From the cell containing the given text, extract its center point as [x, y] coordinate. 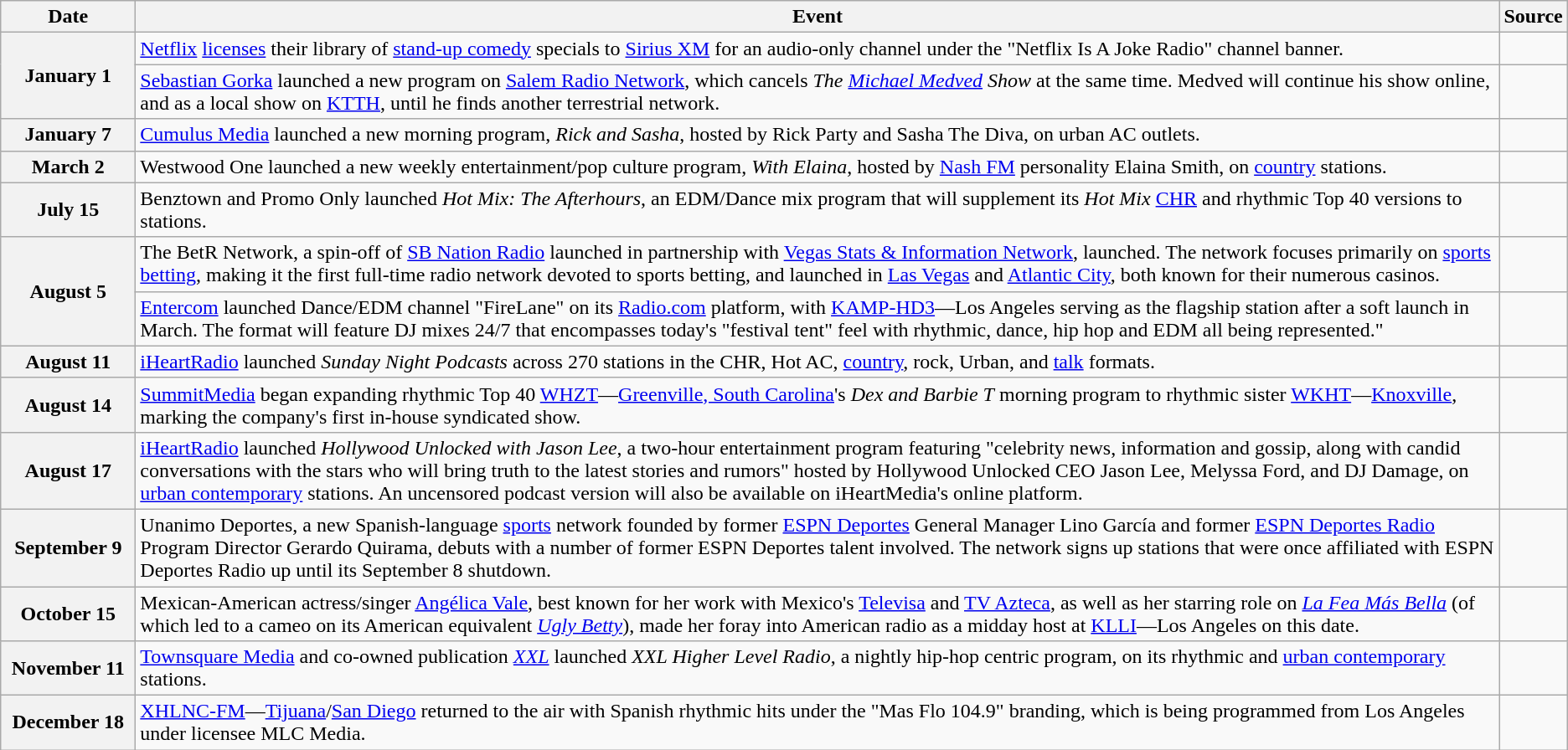
October 15 [69, 613]
September 9 [69, 547]
iHeartRadio launched Sunday Night Podcasts across 270 stations in the CHR, Hot AC, country, rock, Urban, and talk formats. [818, 362]
Event [818, 17]
Date [69, 17]
Source [1533, 17]
Westwood One launched a new weekly entertainment/pop culture program, With Elaina, hosted by Nash FM personality Elaina Smith, on country stations. [818, 167]
July 15 [69, 209]
August 14 [69, 405]
January 7 [69, 135]
March 2 [69, 167]
August 17 [69, 470]
November 11 [69, 668]
December 18 [69, 723]
January 1 [69, 75]
Netflix licenses their library of stand-up comedy specials to Sirius XM for an audio-only channel under the "Netflix Is A Joke Radio" channel banner. [818, 49]
August 11 [69, 362]
Cumulus Media launched a new morning program, Rick and Sasha, hosted by Rick Party and Sasha The Diva, on urban AC outlets. [818, 135]
August 5 [69, 291]
